Locate the cell with the specified text and output its [x, y] center coordinate. 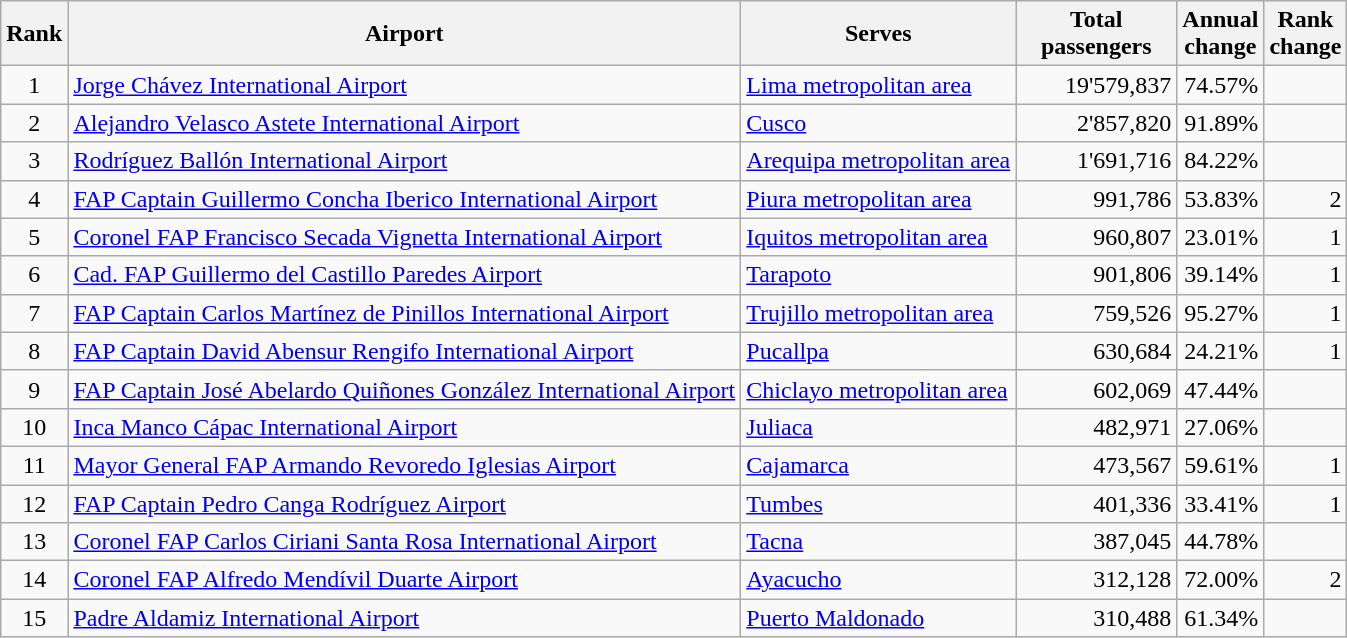
401,336 [1096, 503]
Puerto Maldonado [878, 618]
74.57% [1220, 85]
FAP Captain Guillermo Concha Iberico International Airport [404, 199]
Tumbes [878, 503]
Coronel FAP Alfredo Mendívil Duarte Airport [404, 580]
Tacna [878, 542]
4 [34, 199]
Mayor General FAP Armando Revoredo Iglesias Airport [404, 465]
27.06% [1220, 427]
Piura metropolitan area [878, 199]
23.01% [1220, 237]
FAP Captain Carlos Martínez de Pinillos International Airport [404, 313]
Inca Manco Cápac International Airport [404, 427]
1'691,716 [1096, 161]
61.34% [1220, 618]
Tarapoto [878, 275]
14 [34, 580]
630,684 [1096, 351]
13 [34, 542]
FAP Captain David Abensur Rengifo International Airport [404, 351]
Airport [404, 34]
991,786 [1096, 199]
Rodríguez Ballón International Airport [404, 161]
Coronel FAP Francisco Secada Vignetta International Airport [404, 237]
Juliaca [878, 427]
Annualchange [1220, 34]
Totalpassengers [1096, 34]
59.61% [1220, 465]
759,526 [1096, 313]
44.78% [1220, 542]
9 [34, 389]
24.21% [1220, 351]
Lima metropolitan area [878, 85]
602,069 [1096, 389]
3 [34, 161]
Cad. FAP Guillermo del Castillo Paredes Airport [404, 275]
15 [34, 618]
Cusco [878, 123]
Padre Aldamiz International Airport [404, 618]
FAP Captain Pedro Canga Rodríguez Airport [404, 503]
Rankchange [1306, 34]
19'579,837 [1096, 85]
312,128 [1096, 580]
Cajamarca [878, 465]
2'857,820 [1096, 123]
11 [34, 465]
33.41% [1220, 503]
Ayacucho [878, 580]
Coronel FAP Carlos Ciriani Santa Rosa International Airport [404, 542]
Iquitos metropolitan area [878, 237]
Trujillo metropolitan area [878, 313]
47.44% [1220, 389]
FAP Captain José Abelardo Quiñones González International Airport [404, 389]
Alejandro Velasco Astete International Airport [404, 123]
960,807 [1096, 237]
473,567 [1096, 465]
6 [34, 275]
95.27% [1220, 313]
39.14% [1220, 275]
53.83% [1220, 199]
310,488 [1096, 618]
12 [34, 503]
Arequipa metropolitan area [878, 161]
387,045 [1096, 542]
91.89% [1220, 123]
84.22% [1220, 161]
901,806 [1096, 275]
Serves [878, 34]
5 [34, 237]
Rank [34, 34]
482,971 [1096, 427]
10 [34, 427]
72.00% [1220, 580]
7 [34, 313]
Chiclayo metropolitan area [878, 389]
8 [34, 351]
Pucallpa [878, 351]
Jorge Chávez International Airport [404, 85]
